Output the [X, Y] coordinate of the center of the cell containing the given text.  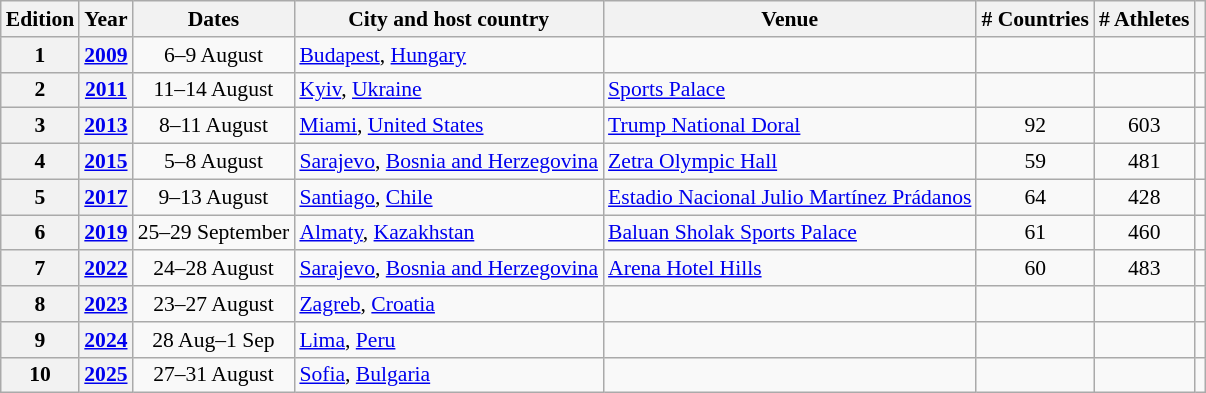
4 [40, 162]
9–13 August [214, 197]
Almaty, Kazakhstan [448, 233]
2013 [106, 126]
Dates [214, 19]
2022 [106, 269]
Baluan Sholak Sports Palace [790, 233]
23–27 August [214, 304]
Zagreb, Croatia [448, 304]
11–14 August [214, 90]
8 [40, 304]
2 [40, 90]
2009 [106, 55]
7 [40, 269]
Year [106, 19]
8–11 August [214, 126]
Lima, Peru [448, 340]
25–29 September [214, 233]
27–31 August [214, 375]
603 [1144, 126]
61 [1034, 233]
24–28 August [214, 269]
2011 [106, 90]
Trump National Doral [790, 126]
6–9 August [214, 55]
460 [1144, 233]
5 [40, 197]
Venue [790, 19]
64 [1034, 197]
9 [40, 340]
2017 [106, 197]
59 [1034, 162]
# Athletes [1144, 19]
483 [1144, 269]
2015 [106, 162]
Kyiv, Ukraine [448, 90]
Sports Palace [790, 90]
Estadio Nacional Julio Martínez Prádanos [790, 197]
2024 [106, 340]
# Countries [1034, 19]
2025 [106, 375]
60 [1034, 269]
28 Aug–1 Sep [214, 340]
428 [1144, 197]
481 [1144, 162]
10 [40, 375]
Arena Hotel Hills [790, 269]
Santiago, Chile [448, 197]
Sofia, Bulgaria [448, 375]
2019 [106, 233]
2023 [106, 304]
Miami, United States [448, 126]
1 [40, 55]
6 [40, 233]
Budapest, Hungary [448, 55]
92 [1034, 126]
City and host country [448, 19]
5–8 August [214, 162]
Zetra Olympic Hall [790, 162]
Edition [40, 19]
3 [40, 126]
